Locate the cell with the specified text and output its [x, y] center coordinate. 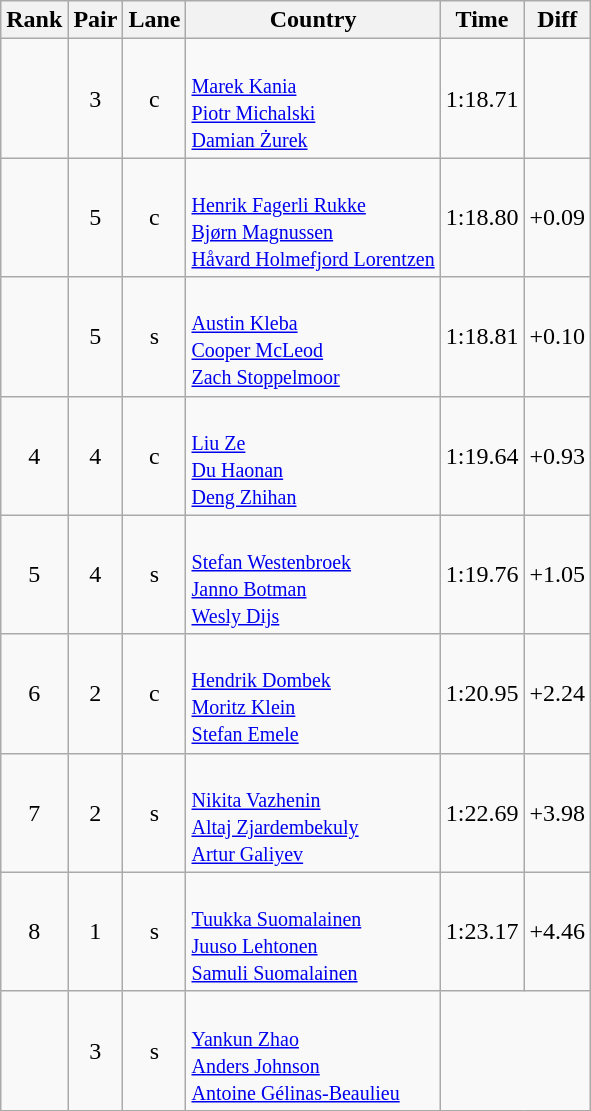
1:18.71 [482, 98]
1:20.95 [482, 694]
Austin KlebaCooper McLeodZach Stoppelmoor [313, 336]
Lane [154, 20]
+0.93 [558, 456]
1:18.80 [482, 218]
1:19.64 [482, 456]
+1.05 [558, 574]
1:23.17 [482, 932]
Country [313, 20]
Yankun ZhaoAnders JohnsonAntoine Gélinas-Beaulieu [313, 1050]
Diff [558, 20]
6 [34, 694]
Tuukka SuomalainenJuuso LehtonenSamuli Suomalainen [313, 932]
Stefan WestenbroekJanno BotmanWesly Dijs [313, 574]
1:19.76 [482, 574]
Liu ZeDu HaonanDeng Zhihan [313, 456]
+0.09 [558, 218]
1 [96, 932]
Hendrik DombekMoritz KleinStefan Emele [313, 694]
Marek KaniaPiotr MichalskiDamian Żurek [313, 98]
Pair [96, 20]
1:22.69 [482, 812]
Time [482, 20]
+4.46 [558, 932]
Nikita VazheninAltaj ZjardembekulyArtur Galiyev [313, 812]
+2.24 [558, 694]
1:18.81 [482, 336]
Henrik Fagerli RukkeBjørn MagnussenHåvard Holmefjord Lorentzen [313, 218]
+3.98 [558, 812]
7 [34, 812]
Rank [34, 20]
8 [34, 932]
+0.10 [558, 336]
